Detect which cell encompasses the target text, then output its (X, Y) center coordinate. 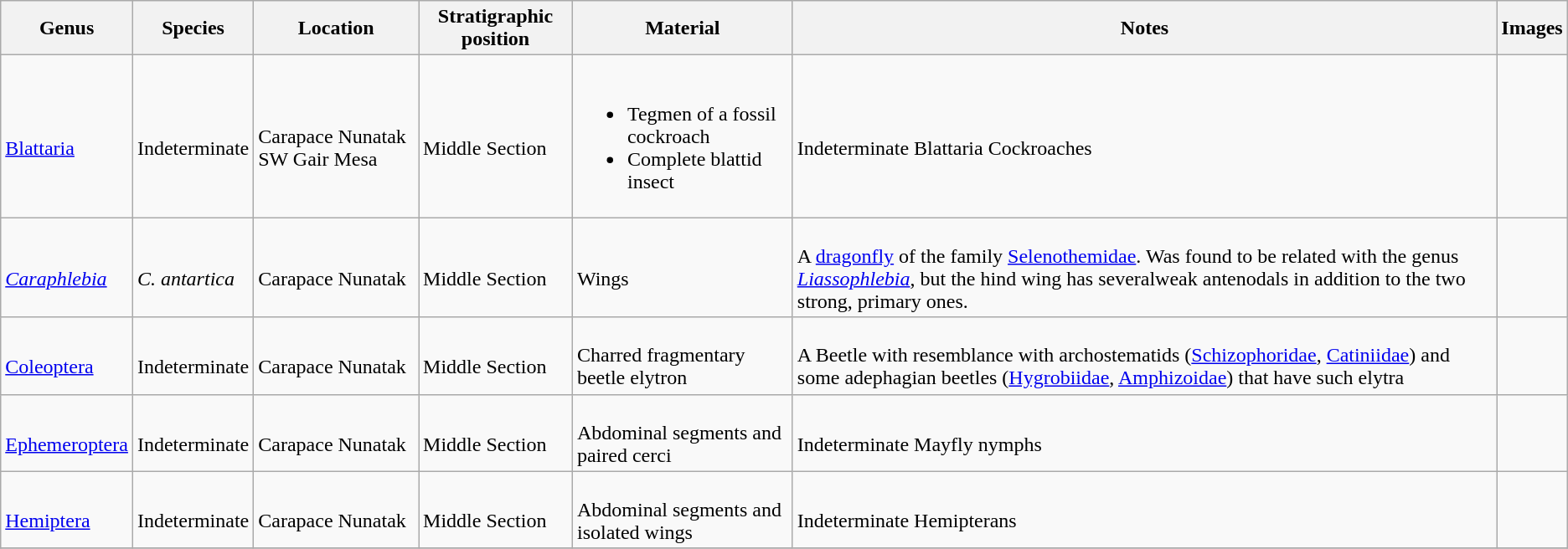
Indeterminate Blattaria Cockroaches (1144, 136)
Genus (67, 28)
Hemiptera (67, 510)
Tegmen of a fossil cockroachComplete blattid insect (682, 136)
Blattaria (67, 136)
Material (682, 28)
Wings (682, 268)
Indeterminate Mayfly nymphs (1144, 433)
Abdominal segments and paired cerci (682, 433)
Coleoptera (67, 356)
Stratigraphic position (496, 28)
Caraphlebia (67, 268)
C. antartica (193, 268)
Notes (1144, 28)
Location (337, 28)
Ephemeroptera (67, 433)
Species (193, 28)
Indeterminate Hemipterans (1144, 510)
Charred fragmentary beetle elytron (682, 356)
Carapace Nunatak SW Gair Mesa (337, 136)
Abdominal segments and isolated wings (682, 510)
Images (1532, 28)
